Provide the (x, y) coordinate of the cell's center where the given text is located.  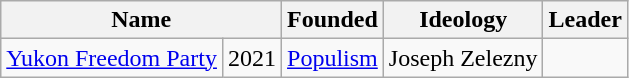
Name (142, 20)
Yukon Freedom Party (112, 58)
Joseph Zelezny (463, 58)
Leader (585, 20)
2021 (252, 58)
Populism (333, 58)
Ideology (463, 20)
Founded (333, 20)
